Return [X, Y] of the center of cell containing provided text 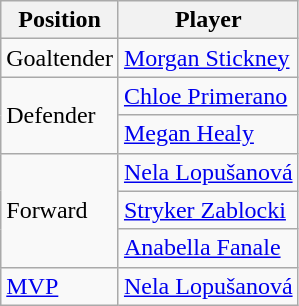
Position [60, 20]
Stryker Zablocki [208, 210]
Megan Healy [208, 134]
MVP [60, 286]
Chloe Primerano [208, 96]
Defender [60, 115]
Anabella Fanale [208, 248]
Player [208, 20]
Goaltender [60, 58]
Morgan Stickney [208, 58]
Forward [60, 210]
